Identify which cell holds the provided text, then report its (X, Y) central coordinate. 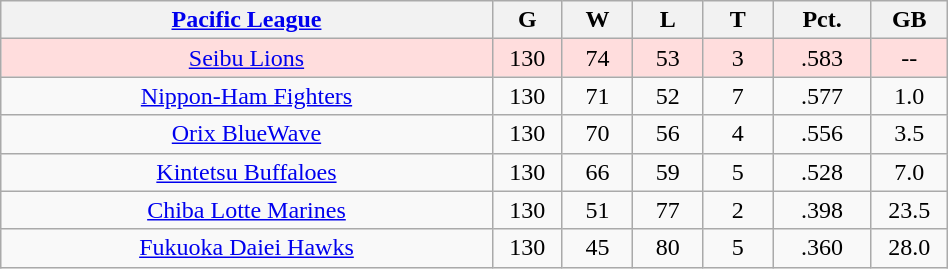
Pct. (822, 20)
.528 (822, 172)
3 (738, 58)
80 (668, 248)
4 (738, 134)
66 (597, 172)
51 (597, 210)
71 (597, 96)
74 (597, 58)
T (738, 20)
59 (668, 172)
Fukuoka Daiei Hawks (246, 248)
Chiba Lotte Marines (246, 210)
W (597, 20)
-- (909, 58)
L (668, 20)
7 (738, 96)
.577 (822, 96)
53 (668, 58)
45 (597, 248)
52 (668, 96)
.360 (822, 248)
Nippon-Ham Fighters (246, 96)
Seibu Lions (246, 58)
28.0 (909, 248)
.556 (822, 134)
1.0 (909, 96)
Orix BlueWave (246, 134)
Kintetsu Buffaloes (246, 172)
Pacific League (246, 20)
G (527, 20)
GB (909, 20)
77 (668, 210)
.398 (822, 210)
.583 (822, 58)
2 (738, 210)
23.5 (909, 210)
3.5 (909, 134)
56 (668, 134)
7.0 (909, 172)
70 (597, 134)
